Extract the [x, y] coordinate from the center of the cell holding the provided text.  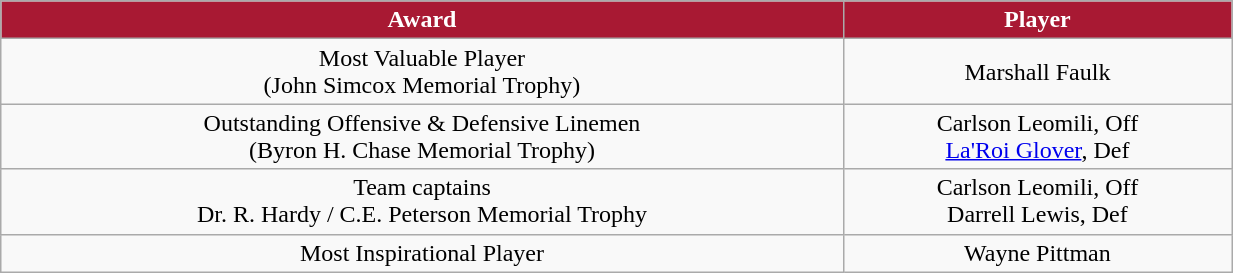
Most Inspirational Player [422, 253]
Player [1037, 20]
Award [422, 20]
Team captainsDr. R. Hardy / C.E. Peterson Memorial Trophy [422, 202]
Most Valuable Player(John Simcox Memorial Trophy) [422, 72]
Carlson Leomili, OffLa'Roi Glover, Def [1037, 136]
Carlson Leomili, OffDarrell Lewis, Def [1037, 202]
Marshall Faulk [1037, 72]
Wayne Pittman [1037, 253]
Outstanding Offensive & Defensive Linemen(Byron H. Chase Memorial Trophy) [422, 136]
